Pinpoint the cell where the given text exists, returning its [X, Y] midpoint coordinate. 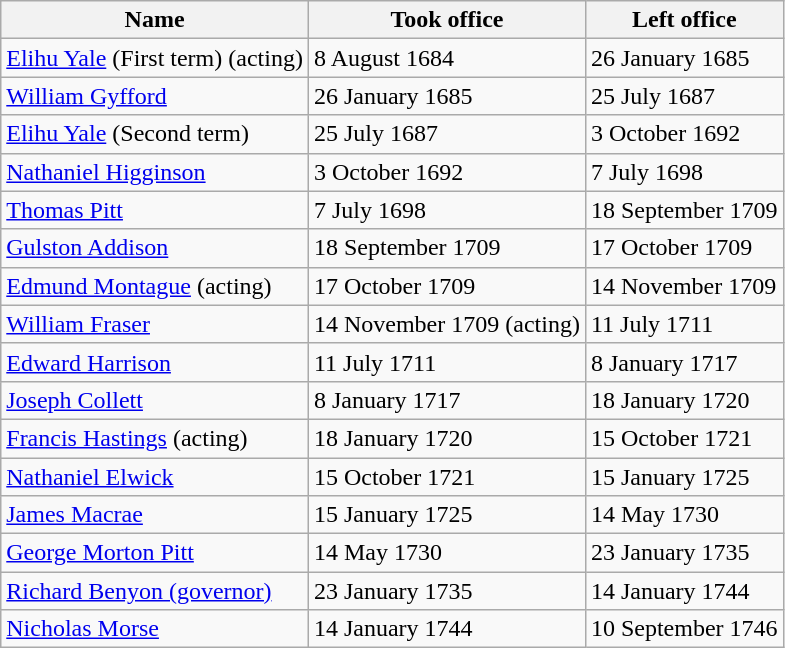
Left office [684, 20]
Gulston Addison [155, 248]
Edward Harrison [155, 362]
William Fraser [155, 324]
Elihu Yale (First term) (acting) [155, 58]
Nicholas Morse [155, 629]
14 November 1709 (acting) [446, 324]
Took office [446, 20]
Nathaniel Higginson [155, 172]
Nathaniel Elwick [155, 477]
Francis Hastings (acting) [155, 438]
10 September 1746 [684, 629]
James Macrae [155, 515]
Elihu Yale (Second term) [155, 134]
Richard Benyon (governor) [155, 591]
Thomas Pitt [155, 210]
Joseph Collett [155, 400]
Name [155, 20]
George Morton Pitt [155, 553]
Edmund Montague (acting) [155, 286]
8 August 1684 [446, 58]
14 November 1709 [684, 286]
William Gyfford [155, 96]
